Search for the cell housing the specified text and yield its (x, y) center coordinate. 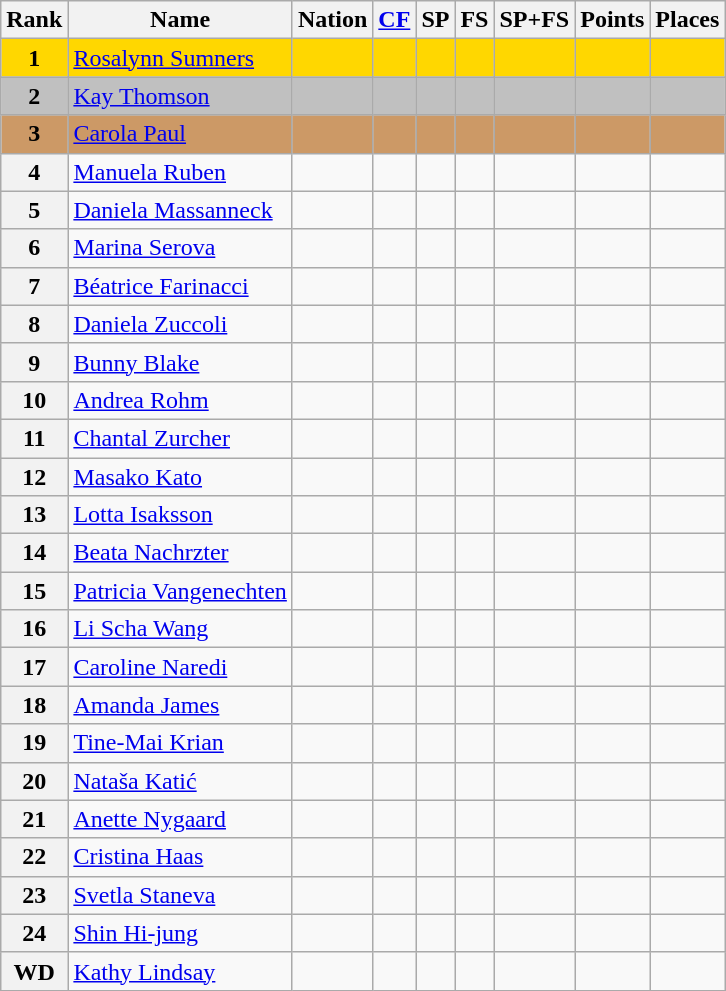
Béatrice Farinacci (180, 286)
24 (34, 933)
22 (34, 857)
23 (34, 895)
17 (34, 667)
Rank (34, 20)
16 (34, 629)
14 (34, 553)
Nataša Katić (180, 781)
Shin Hi-jung (180, 933)
3 (34, 134)
9 (34, 362)
12 (34, 477)
Li Scha Wang (180, 629)
5 (34, 210)
8 (34, 324)
Points (612, 20)
Marina Serova (180, 248)
20 (34, 781)
Nation (332, 20)
Svetla Staneva (180, 895)
10 (34, 400)
Patricia Vangenechten (180, 591)
Rosalynn Sumners (180, 58)
Carola Paul (180, 134)
Masako Kato (180, 477)
Chantal Zurcher (180, 438)
Cristina Haas (180, 857)
SP (436, 20)
Anette Nygaard (180, 819)
15 (34, 591)
4 (34, 172)
7 (34, 286)
Daniela Massanneck (180, 210)
Beata Nachrzter (180, 553)
21 (34, 819)
Andrea Rohm (180, 400)
1 (34, 58)
Places (688, 20)
Lotta Isaksson (180, 515)
18 (34, 705)
Kay Thomson (180, 96)
Daniela Zuccoli (180, 324)
Amanda James (180, 705)
6 (34, 248)
Manuela Ruben (180, 172)
Bunny Blake (180, 362)
FS (474, 20)
WD (34, 971)
Tine-Mai Krian (180, 743)
Caroline Naredi (180, 667)
Name (180, 20)
19 (34, 743)
13 (34, 515)
Kathy Lindsay (180, 971)
SP+FS (534, 20)
CF (394, 20)
2 (34, 96)
11 (34, 438)
